Capture the cell that displays the provided text and extract its [X, Y] central coordinate. 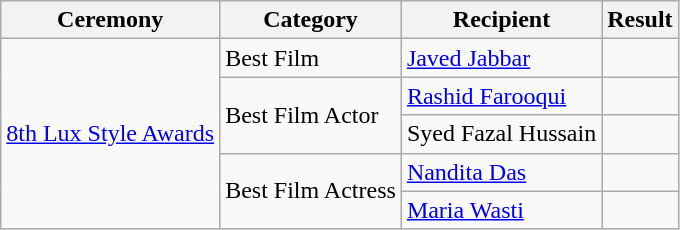
Category [311, 20]
Maria Wasti [501, 210]
Ceremony [110, 20]
Rashid Farooqui [501, 96]
Best Film Actor [311, 115]
Best Film [311, 58]
Recipient [501, 20]
Result [640, 20]
Javed Jabbar [501, 58]
8th Lux Style Awards [110, 134]
Best Film Actress [311, 191]
Syed Fazal Hussain [501, 134]
Nandita Das [501, 172]
